Pinpoint the cell where the given text exists, returning its [X, Y] midpoint coordinate. 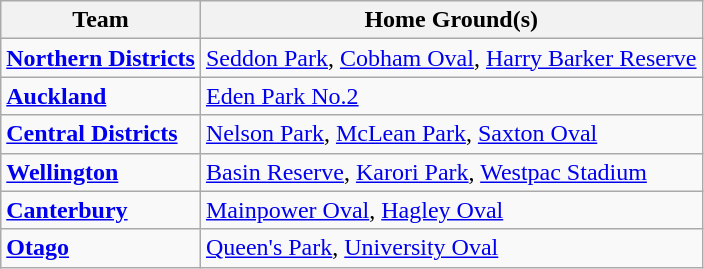
Team [101, 20]
Queen's Park, University Oval [451, 248]
Eden Park No.2 [451, 96]
Northern Districts [101, 58]
Basin Reserve, Karori Park, Westpac Stadium [451, 172]
Wellington [101, 172]
Nelson Park, McLean Park, Saxton Oval [451, 134]
Auckland [101, 96]
Otago [101, 248]
Mainpower Oval, Hagley Oval [451, 210]
Central Districts [101, 134]
Home Ground(s) [451, 20]
Seddon Park, Cobham Oval, Harry Barker Reserve [451, 58]
Canterbury [101, 210]
